Find where the given text appears and provide that cell's center as [x, y] coordinate. 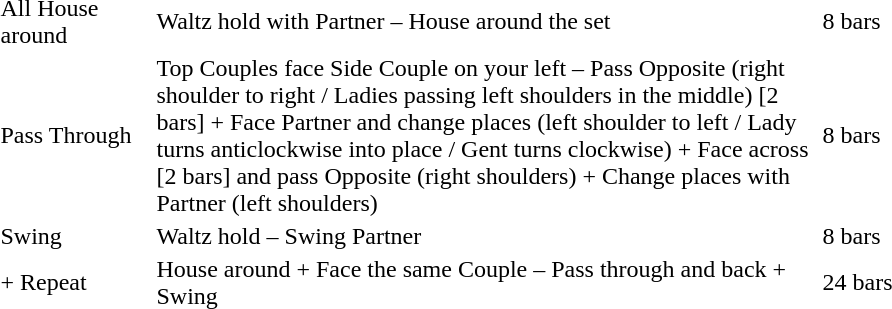
Waltz hold – Swing Partner [486, 236]
